Determine the [x, y] coordinate at the center of the cell enclosing the given text.  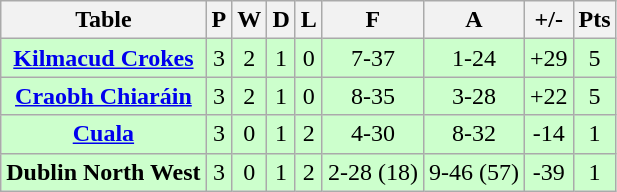
3-28 [474, 96]
D [281, 20]
L [308, 20]
Dublin North West [104, 172]
Kilmacud Crokes [104, 58]
4-30 [372, 134]
-39 [548, 172]
+/- [548, 20]
W [250, 20]
P [219, 20]
1-24 [474, 58]
7-37 [372, 58]
+22 [548, 96]
Cuala [104, 134]
+29 [548, 58]
8-35 [372, 96]
-14 [548, 134]
9-46 (57) [474, 172]
8-32 [474, 134]
Table [104, 20]
2-28 (18) [372, 172]
Pts [594, 20]
F [372, 20]
A [474, 20]
Craobh Chiaráin [104, 96]
